Find where the given text appears and provide that cell's center as (x, y) coordinate. 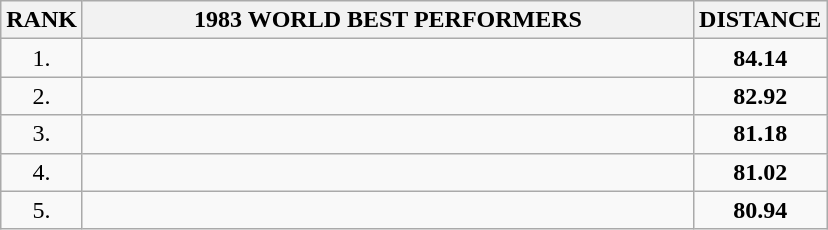
1. (42, 58)
81.18 (760, 134)
5. (42, 210)
2. (42, 96)
81.02 (760, 172)
1983 WORLD BEST PERFORMERS (388, 20)
82.92 (760, 96)
RANK (42, 20)
80.94 (760, 210)
4. (42, 172)
DISTANCE (760, 20)
84.14 (760, 58)
3. (42, 134)
